Detect which cell encompasses the target text, then output its [x, y] center coordinate. 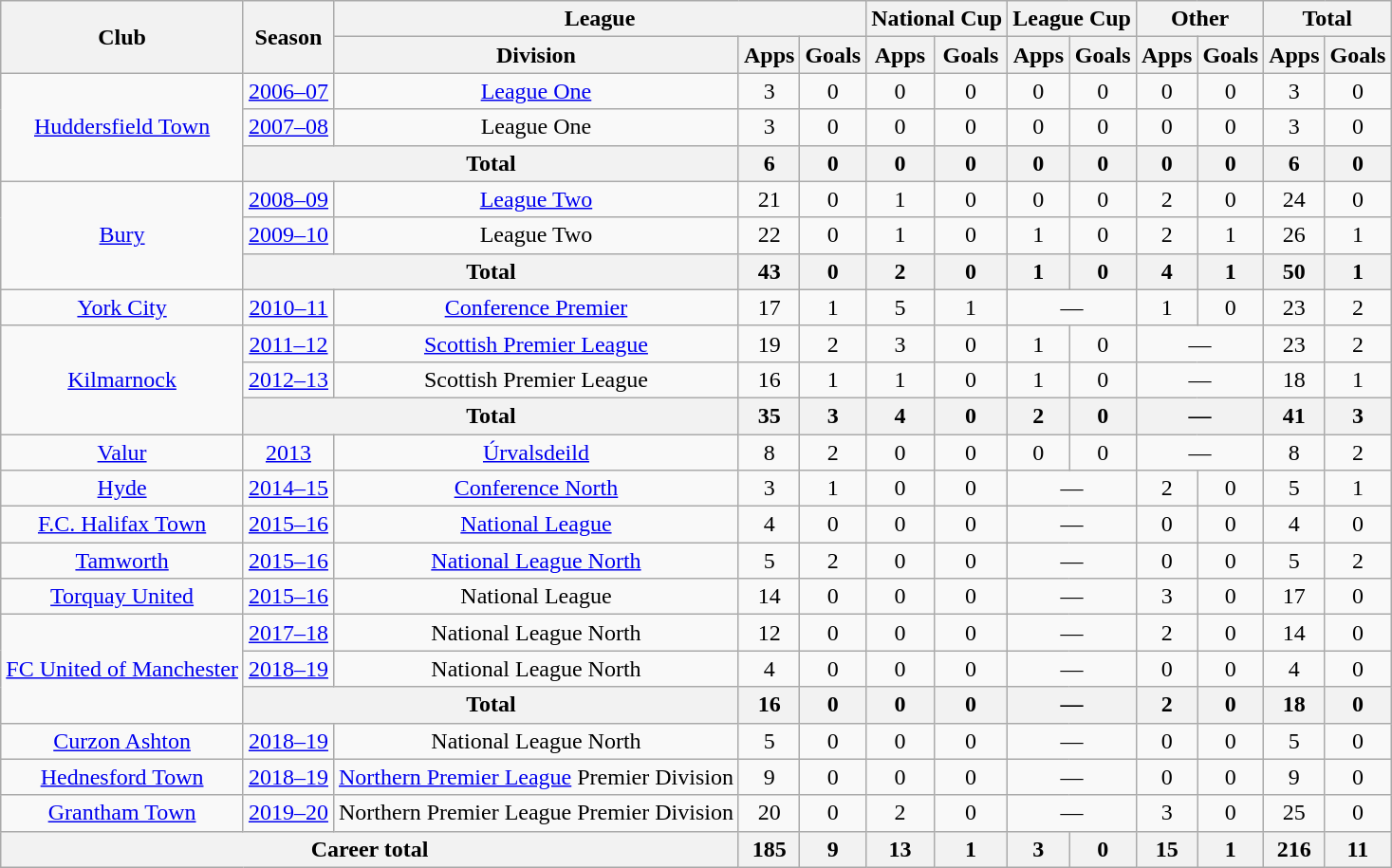
24 [1294, 199]
Season [288, 37]
Conference North [535, 489]
216 [1294, 849]
Hyde [122, 489]
22 [769, 235]
Division [535, 55]
35 [769, 416]
Valur [122, 452]
2019–20 [288, 813]
Conference Premier [535, 307]
Other [1199, 19]
2013 [288, 452]
F.C. Halifax Town [122, 525]
2008–09 [288, 199]
2017–18 [288, 633]
Úrvalsdeild [535, 452]
15 [1166, 849]
2007–08 [288, 127]
2009–10 [288, 235]
11 [1358, 849]
50 [1294, 271]
2010–11 [288, 307]
Club [122, 37]
Huddersfield Town [122, 127]
Curzon Ashton [122, 741]
25 [1294, 813]
York City [122, 307]
2012–13 [288, 379]
41 [1294, 416]
19 [769, 343]
26 [1294, 235]
National Cup [937, 19]
12 [769, 633]
43 [769, 271]
21 [769, 199]
13 [900, 849]
2014–15 [288, 489]
20 [769, 813]
Bury [122, 235]
League Cup [1072, 19]
2006–07 [288, 91]
Hednesford Town [122, 777]
Kilmarnock [122, 379]
FC United of Manchester [122, 669]
Career total [370, 849]
Torquay United [122, 597]
2011–12 [288, 343]
185 [769, 849]
League [600, 19]
Tamworth [122, 561]
Grantham Town [122, 813]
